Locate the cell with the specified text and output its (X, Y) center coordinate. 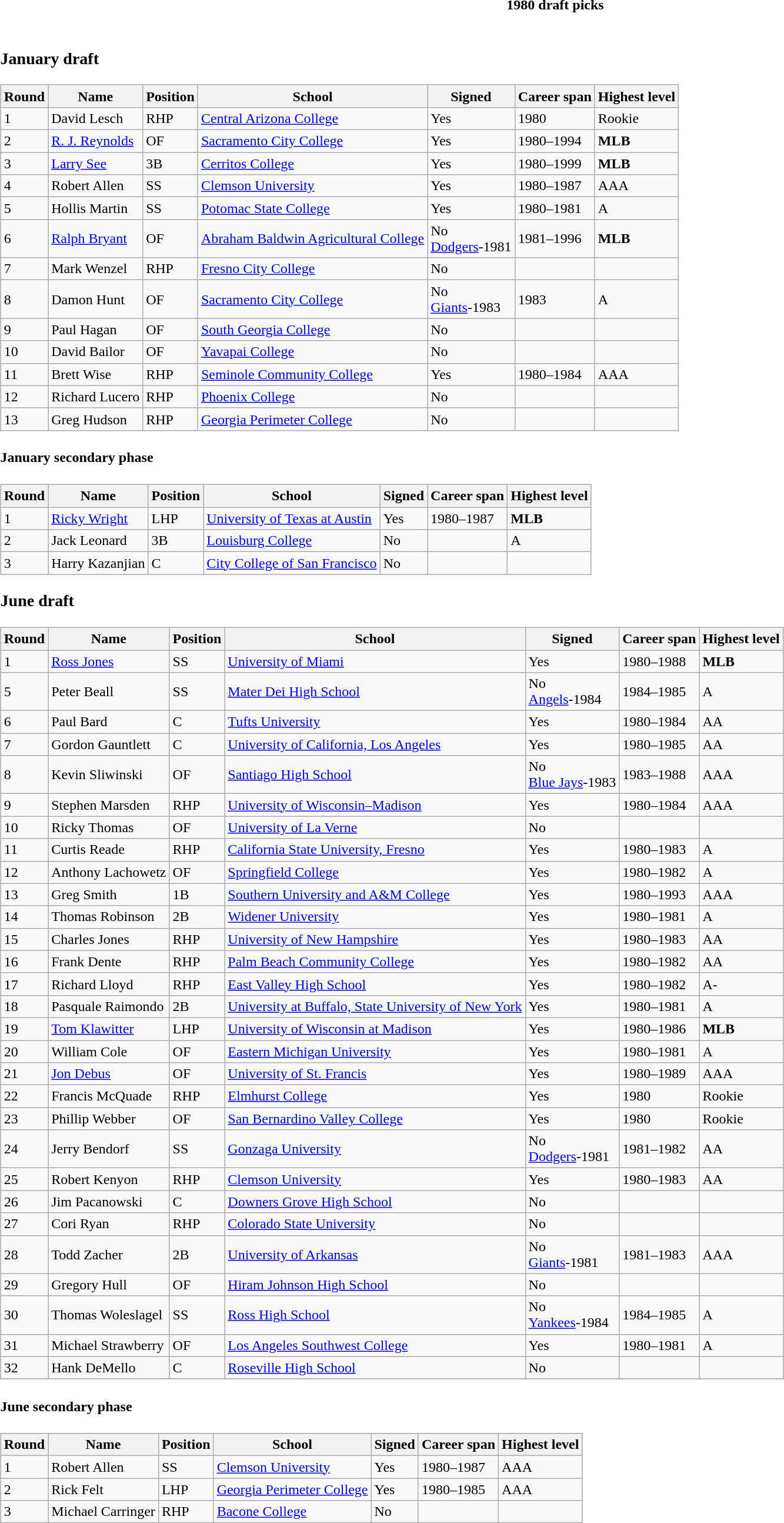
14 (24, 917)
Los Angeles Southwest College (375, 1345)
32 (24, 1368)
University of California, Los Angeles (375, 744)
Stephen Marsden (109, 805)
Potomac State College (312, 208)
University of Texas at Austin (292, 518)
28 (24, 1255)
Gonzaga University (375, 1149)
Seminole Community College (312, 374)
Widener University (375, 917)
Paul Hagan (95, 330)
Kevin Sliwinski (109, 774)
A- (741, 984)
Yavapai College (312, 352)
18 (24, 1006)
University of Wisconsin at Madison (375, 1029)
1980–1988 (659, 661)
Pasquale Raimondo (109, 1006)
Greg Smith (109, 894)
Jack Leonard (98, 541)
Paul Bard (109, 722)
24 (24, 1149)
Springfield College (375, 872)
Damon Hunt (95, 299)
Tom Klawitter (109, 1029)
South Georgia College (312, 330)
31 (24, 1345)
NoAngels-1984 (572, 692)
21 (24, 1074)
1981–1982 (659, 1149)
Ralph Bryant (95, 239)
Gordon Gauntlett (109, 744)
1980–1986 (659, 1029)
Richard Lucero (95, 397)
David Bailor (95, 352)
Cerritos College (312, 164)
Mark Wenzel (95, 269)
University of Miami (375, 661)
Hollis Martin (95, 208)
Phoenix College (312, 397)
City College of San Francisco (292, 563)
17 (24, 984)
Santiago High School (375, 774)
Jim Pacanowski (109, 1202)
Elmhurst College (375, 1096)
NoGiants-1981 (572, 1255)
Thomas Robinson (109, 917)
University at Buffalo, State University of New York (375, 1006)
1B (197, 894)
Larry See (95, 164)
University of Arkansas (375, 1255)
Hiram Johnson High School (375, 1285)
Tufts University (375, 722)
Phillip Webber (109, 1119)
Ross Jones (109, 661)
Greg Hudson (95, 419)
Roseville High School (375, 1368)
Charles Jones (109, 939)
Eastern Michigan University (375, 1052)
23 (24, 1119)
Gregory Hull (109, 1285)
Todd Zacher (109, 1255)
Frank Dente (109, 962)
4 (24, 186)
1980–1999 (555, 164)
Richard Lloyd (109, 984)
19 (24, 1029)
Curtis Reade (109, 850)
1981–1996 (555, 239)
University of La Verne (375, 827)
William Cole (109, 1052)
California State University, Fresno (375, 850)
Jon Debus (109, 1074)
Fresno City College (312, 269)
Palm Beach Community College (375, 962)
Abraham Baldwin Agricultural College (312, 239)
R. J. Reynolds (95, 141)
25 (24, 1179)
David Lesch (95, 118)
Ricky Wright (98, 518)
University of St. Francis (375, 1074)
Jerry Bendorf (109, 1149)
Robert Kenyon (109, 1179)
Brett Wise (95, 374)
Ross High School (375, 1315)
Rick Felt (104, 1489)
29 (24, 1285)
Francis McQuade (109, 1096)
1981–1983 (659, 1255)
Colorado State University (375, 1224)
Thomas Woleslagel (109, 1315)
1980–1989 (659, 1074)
NoYankees-1984 (572, 1315)
Central Arizona College (312, 118)
1980–1993 (659, 894)
San Bernardino Valley College (375, 1119)
Louisburg College (292, 541)
Michael Carringer (104, 1512)
Anthony Lachowetz (109, 872)
27 (24, 1224)
Mater Dei High School (375, 692)
Hank DeMello (109, 1368)
26 (24, 1202)
16 (24, 962)
Bacone College (292, 1512)
1983–1988 (659, 774)
University of New Hampshire (375, 939)
Southern University and A&M College (375, 894)
Downers Grove High School (375, 1202)
15 (24, 939)
Peter Beall (109, 692)
Ricky Thomas (109, 827)
NoBlue Jays-1983 (572, 774)
1983 (555, 299)
20 (24, 1052)
University of Wisconsin–Madison (375, 805)
1980–1994 (555, 141)
NoGiants-1983 (471, 299)
22 (24, 1096)
30 (24, 1315)
East Valley High School (375, 984)
Cori Ryan (109, 1224)
Harry Kazanjian (98, 563)
Michael Strawberry (109, 1345)
